Search for the cell housing the specified text and yield its (x, y) center coordinate. 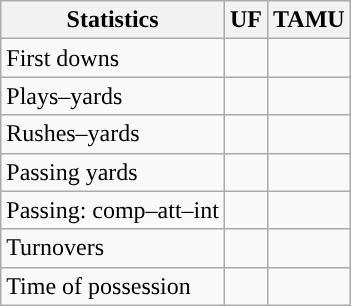
TAMU (310, 20)
Turnovers (113, 248)
Rushes–yards (113, 134)
UF (246, 20)
Passing yards (113, 172)
Plays–yards (113, 96)
Statistics (113, 20)
Passing: comp–att–int (113, 210)
Time of possession (113, 286)
First downs (113, 58)
